Return the (x, y) coordinate for the center point of the cell that contains the specified text.  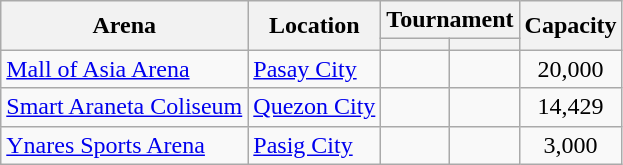
3,000 (570, 145)
Capacity (570, 26)
Location (314, 26)
Pasig City (314, 145)
Smart Araneta Coliseum (124, 107)
14,429 (570, 107)
Quezon City (314, 107)
Pasay City (314, 69)
20,000 (570, 69)
Tournament (450, 20)
Arena (124, 26)
Ynares Sports Arena (124, 145)
Mall of Asia Arena (124, 69)
